Find where the given text appears and provide that cell's center as [X, Y] coordinate. 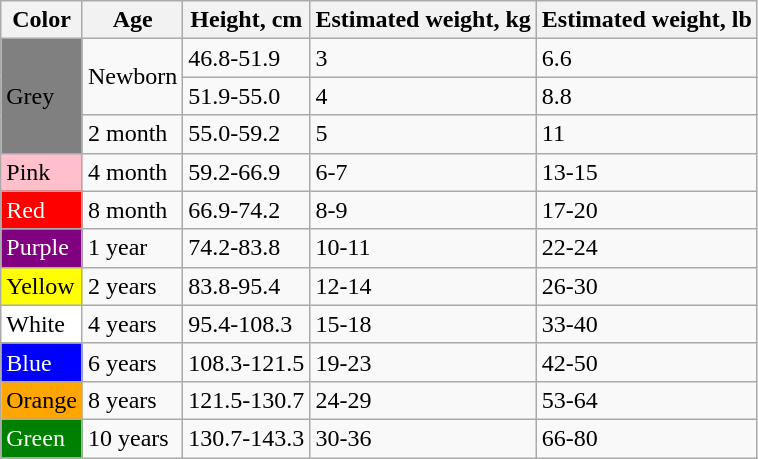
2 month [132, 134]
8.8 [646, 96]
Color [42, 20]
26-30 [646, 286]
19-23 [423, 362]
2 years [132, 286]
6-7 [423, 172]
83.8-95.4 [246, 286]
108.3-121.5 [246, 362]
3 [423, 58]
8 month [132, 210]
53-64 [646, 400]
11 [646, 134]
4 month [132, 172]
30-36 [423, 438]
Estimated weight, kg [423, 20]
46.8-51.9 [246, 58]
15-18 [423, 324]
8-9 [423, 210]
51.9-55.0 [246, 96]
10 years [132, 438]
8 years [132, 400]
22-24 [646, 248]
White [42, 324]
55.0-59.2 [246, 134]
Blue [42, 362]
59.2-66.9 [246, 172]
24-29 [423, 400]
Height, cm [246, 20]
Newborn [132, 77]
33-40 [646, 324]
Yellow [42, 286]
5 [423, 134]
Pink [42, 172]
42-50 [646, 362]
6.6 [646, 58]
66-80 [646, 438]
121.5-130.7 [246, 400]
130.7-143.3 [246, 438]
Purple [42, 248]
Red [42, 210]
12-14 [423, 286]
Green [42, 438]
17-20 [646, 210]
1 year [132, 248]
74.2-83.8 [246, 248]
6 years [132, 362]
10-11 [423, 248]
Age [132, 20]
4 years [132, 324]
Orange [42, 400]
66.9-74.2 [246, 210]
4 [423, 96]
95.4-108.3 [246, 324]
Estimated weight, lb [646, 20]
Grey [42, 96]
13-15 [646, 172]
